Find where the given text appears and provide that cell's center as (X, Y) coordinate. 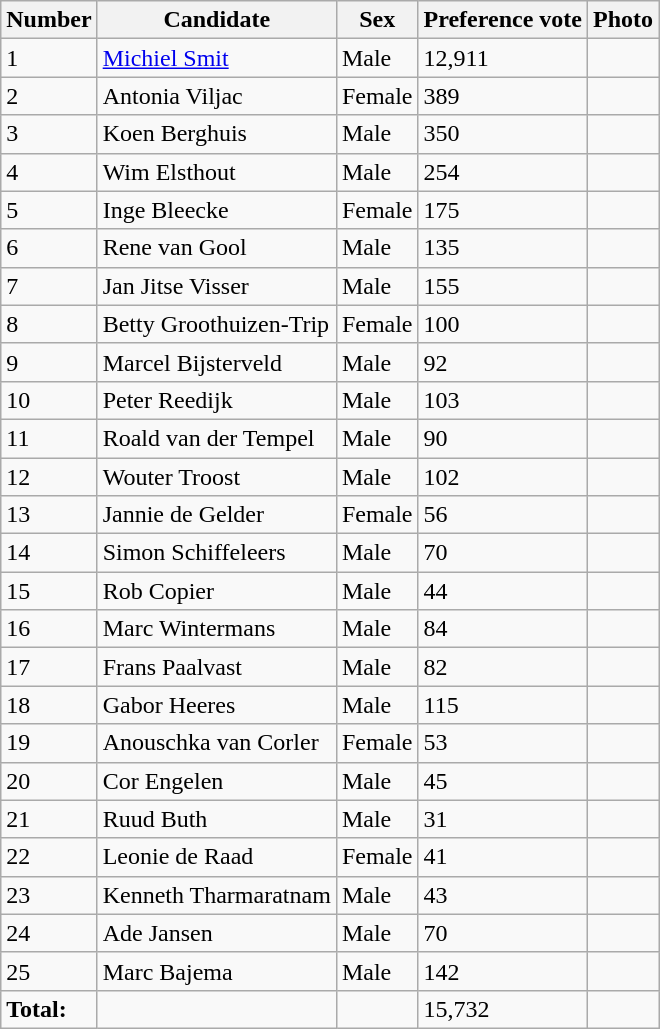
41 (502, 857)
82 (502, 667)
15,732 (502, 1009)
Photo (622, 20)
8 (49, 324)
103 (502, 400)
1 (49, 58)
102 (502, 477)
15 (49, 591)
12,911 (502, 58)
115 (502, 705)
Leonie de Raad (216, 857)
9 (49, 362)
Marcel Bijsterveld (216, 362)
Roald van der Tempel (216, 438)
Peter Reedijk (216, 400)
20 (49, 781)
4 (49, 172)
23 (49, 895)
31 (502, 819)
24 (49, 933)
Cor Engelen (216, 781)
6 (49, 248)
Antonia Viljac (216, 96)
12 (49, 477)
84 (502, 629)
11 (49, 438)
90 (502, 438)
7 (49, 286)
18 (49, 705)
155 (502, 286)
22 (49, 857)
3 (49, 134)
Kenneth Tharmaratnam (216, 895)
Jannie de Gelder (216, 515)
389 (502, 96)
44 (502, 591)
Wouter Troost (216, 477)
16 (49, 629)
17 (49, 667)
25 (49, 971)
21 (49, 819)
56 (502, 515)
Rene van Gool (216, 248)
2 (49, 96)
175 (502, 210)
92 (502, 362)
Sex (377, 20)
Anouschka van Corler (216, 743)
Inge Bleecke (216, 210)
Marc Wintermans (216, 629)
5 (49, 210)
Wim Elsthout (216, 172)
Betty Groothuizen-Trip (216, 324)
14 (49, 553)
100 (502, 324)
13 (49, 515)
10 (49, 400)
142 (502, 971)
Ruud Buth (216, 819)
Koen Berghuis (216, 134)
Simon Schiffeleers (216, 553)
Gabor Heeres (216, 705)
350 (502, 134)
Jan Jitse Visser (216, 286)
43 (502, 895)
Preference vote (502, 20)
Rob Copier (216, 591)
Michiel Smit (216, 58)
Candidate (216, 20)
254 (502, 172)
Number (49, 20)
45 (502, 781)
19 (49, 743)
Total: (49, 1009)
135 (502, 248)
53 (502, 743)
Frans Paalvast (216, 667)
Marc Bajema (216, 971)
Ade Jansen (216, 933)
